Locate the cell with the specified text and output its [X, Y] center coordinate. 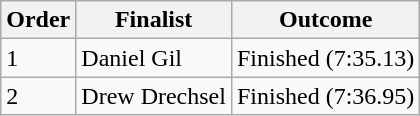
2 [38, 96]
Daniel Gil [154, 58]
Finished (7:35.13) [325, 58]
Finished (7:36.95) [325, 96]
Outcome [325, 20]
Order [38, 20]
1 [38, 58]
Finalist [154, 20]
Drew Drechsel [154, 96]
